From the cell containing the given text, extract its center point as [X, Y] coordinate. 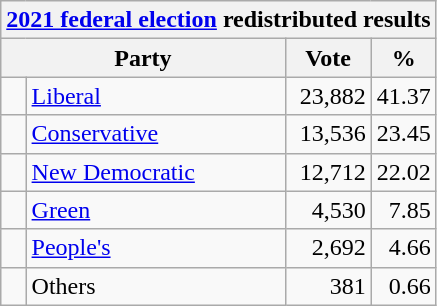
0.66 [404, 286]
22.02 [404, 172]
41.37 [404, 96]
12,712 [328, 172]
Vote [328, 58]
4.66 [404, 248]
2021 federal election redistributed results [218, 20]
23.45 [404, 134]
381 [328, 286]
Others [156, 286]
People's [156, 248]
% [404, 58]
Green [156, 210]
Conservative [156, 134]
Party [143, 58]
4,530 [328, 210]
23,882 [328, 96]
New Democratic [156, 172]
7.85 [404, 210]
13,536 [328, 134]
2,692 [328, 248]
Liberal [156, 96]
